Locate the cell with the specified text and output its (x, y) center coordinate. 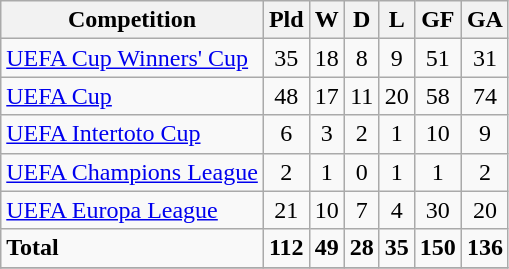
58 (438, 96)
4 (396, 210)
L (396, 20)
UEFA Europa League (132, 210)
150 (438, 248)
W (326, 20)
17 (326, 96)
11 (362, 96)
51 (438, 58)
28 (362, 248)
D (362, 20)
6 (286, 134)
Total (132, 248)
136 (484, 248)
112 (286, 248)
7 (362, 210)
UEFA Intertoto Cup (132, 134)
31 (484, 58)
48 (286, 96)
Pld (286, 20)
3 (326, 134)
GF (438, 20)
21 (286, 210)
UEFA Champions League (132, 172)
74 (484, 96)
8 (362, 58)
Competition (132, 20)
30 (438, 210)
49 (326, 248)
0 (362, 172)
UEFA Cup (132, 96)
18 (326, 58)
GA (484, 20)
UEFA Cup Winners' Cup (132, 58)
